Detect which cell encompasses the target text, then output its [X, Y] center coordinate. 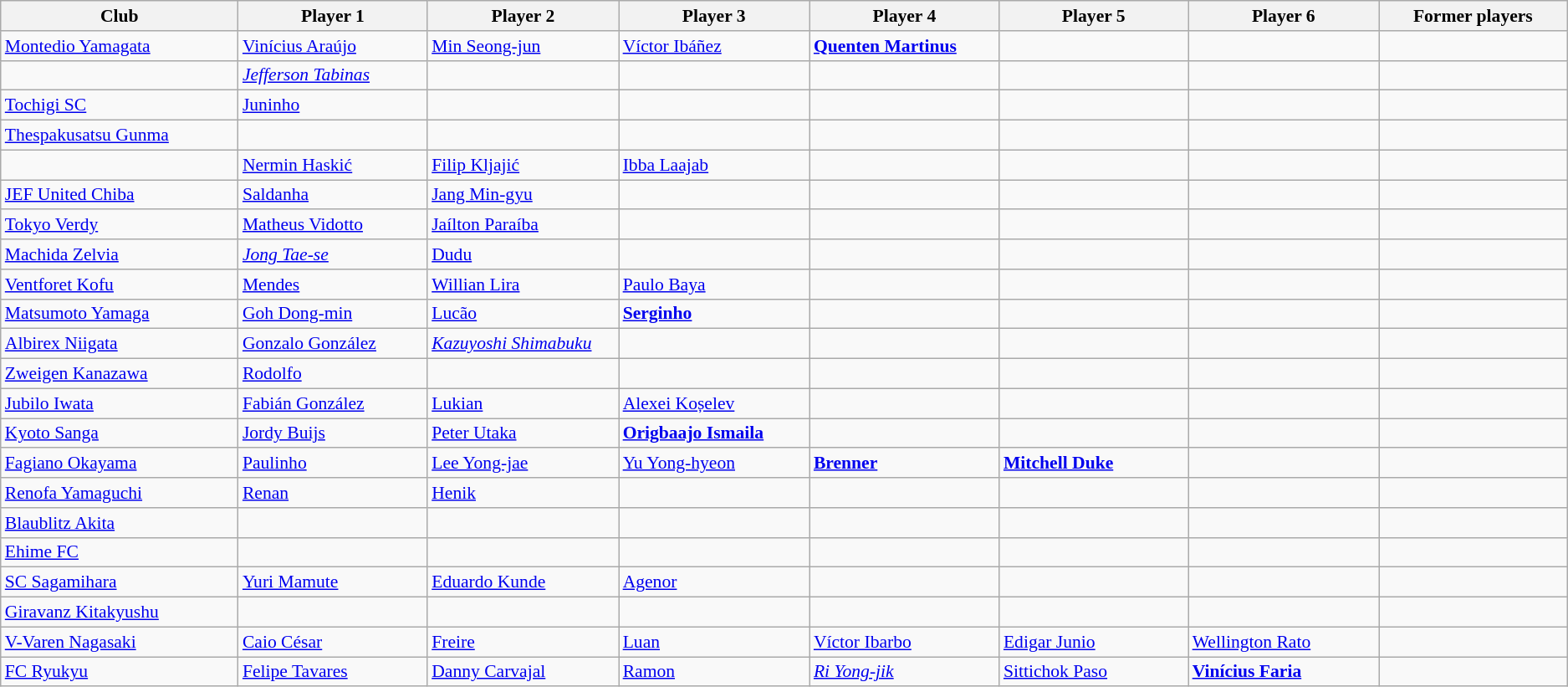
Renofa Yamaguchi [120, 493]
Lukian [523, 403]
Montedio Yamagata [120, 46]
Rodolfo [333, 374]
Player 1 [333, 16]
SC Sagamihara [120, 582]
Club [120, 16]
Jang Min-gyu [523, 195]
Yuri Mamute [333, 582]
Dudu [523, 254]
Vinícius Faria [1284, 672]
Kazuyoshi Shimabuku [523, 344]
Ventforet Kofu [120, 285]
Jordy Buijs [333, 433]
Filip Kljajić [523, 165]
Player 6 [1284, 16]
Giravanz Kitakyushu [120, 613]
Zweigen Kanazawa [120, 374]
Ramon [714, 672]
Player 5 [1094, 16]
Renan [333, 493]
Mendes [333, 285]
Edigar Junio [1094, 642]
Juninho [333, 105]
JEF United Chiba [120, 195]
Former players [1474, 16]
Felipe Tavares [333, 672]
Lucão [523, 314]
V-Varen Nagasaki [120, 642]
Peter Utaka [523, 433]
Ri Yong-jik [905, 672]
Quenten Martinus [905, 46]
Henik [523, 493]
Mitchell Duke [1094, 464]
Sittichok Paso [1094, 672]
Ehime FC [120, 552]
Freire [523, 642]
Albirex Niigata [120, 344]
Jong Tae-se [333, 254]
Yu Yong-hyeon [714, 464]
Luan [714, 642]
Fabián González [333, 403]
Alexei Koșelev [714, 403]
Player 3 [714, 16]
Fagiano Okayama [120, 464]
Tochigi SC [120, 105]
Víctor Ibarbo [905, 642]
Nermin Haskić [333, 165]
Willian Lira [523, 285]
Player 2 [523, 16]
Tokyo Verdy [120, 225]
Agenor [714, 582]
Thespakusatsu Gunma [120, 136]
Kyoto Sanga [120, 433]
Vinícius Araújo [333, 46]
Player 4 [905, 16]
Eduardo Kunde [523, 582]
Jaílton Paraíba [523, 225]
Blaublitz Akita [120, 523]
Serginho [714, 314]
Saldanha [333, 195]
Matsumoto Yamaga [120, 314]
Brenner [905, 464]
Víctor Ibáñez [714, 46]
Jefferson Tabinas [333, 75]
Gonzalo González [333, 344]
Wellington Rato [1284, 642]
Origbaajo Ismaila [714, 433]
Min Seong-jun [523, 46]
Caio César [333, 642]
Lee Yong-jae [523, 464]
FC Ryukyu [120, 672]
Danny Carvajal [523, 672]
Matheus Vidotto [333, 225]
Ibba Laajab [714, 165]
Jubilo Iwata [120, 403]
Paulo Baya [714, 285]
Machida Zelvia [120, 254]
Goh Dong-min [333, 314]
Paulinho [333, 464]
